Detect which cell encompasses the target text, then output its (X, Y) center coordinate. 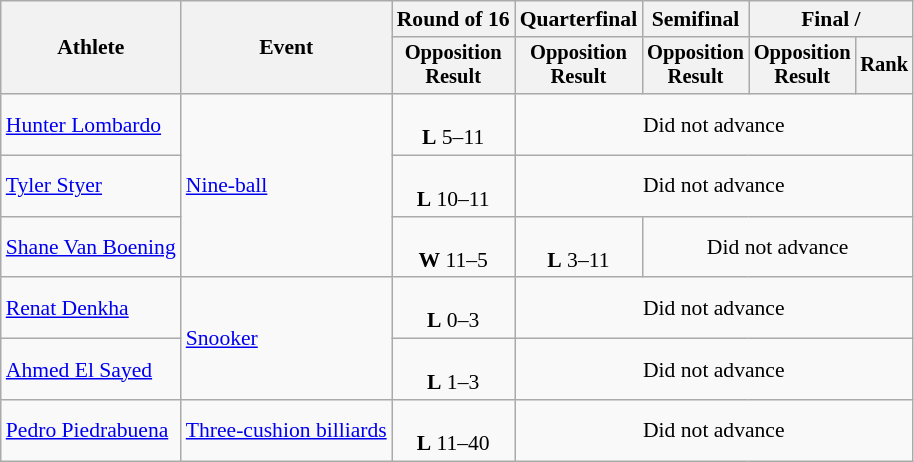
Three-cushion billiards (286, 430)
L 5–11 (454, 124)
Round of 16 (454, 19)
Athlete (91, 48)
L 1–3 (454, 370)
Hunter Lombardo (91, 124)
Nine-ball (286, 186)
Ahmed El Sayed (91, 370)
L 11–40 (454, 430)
Shane Van Boening (91, 248)
Rank (884, 66)
L 10–11 (454, 186)
Event (286, 48)
Renat Denkha (91, 308)
L 3–11 (579, 248)
W 11–5 (454, 248)
Final / (831, 19)
L 0–3 (454, 308)
Pedro Piedrabuena (91, 430)
Tyler Styer (91, 186)
Quarterfinal (579, 19)
Snooker (286, 339)
Semifinal (696, 19)
